Provide the (X, Y) coordinate of the cell's center where the given text is located.  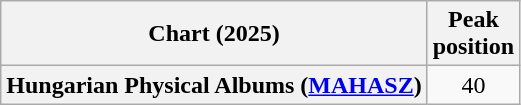
Hungarian Physical Albums (MAHASZ) (214, 85)
40 (473, 85)
Chart (2025) (214, 34)
Peakposition (473, 34)
